Pinpoint the cell where the given text exists, returning its (X, Y) midpoint coordinate. 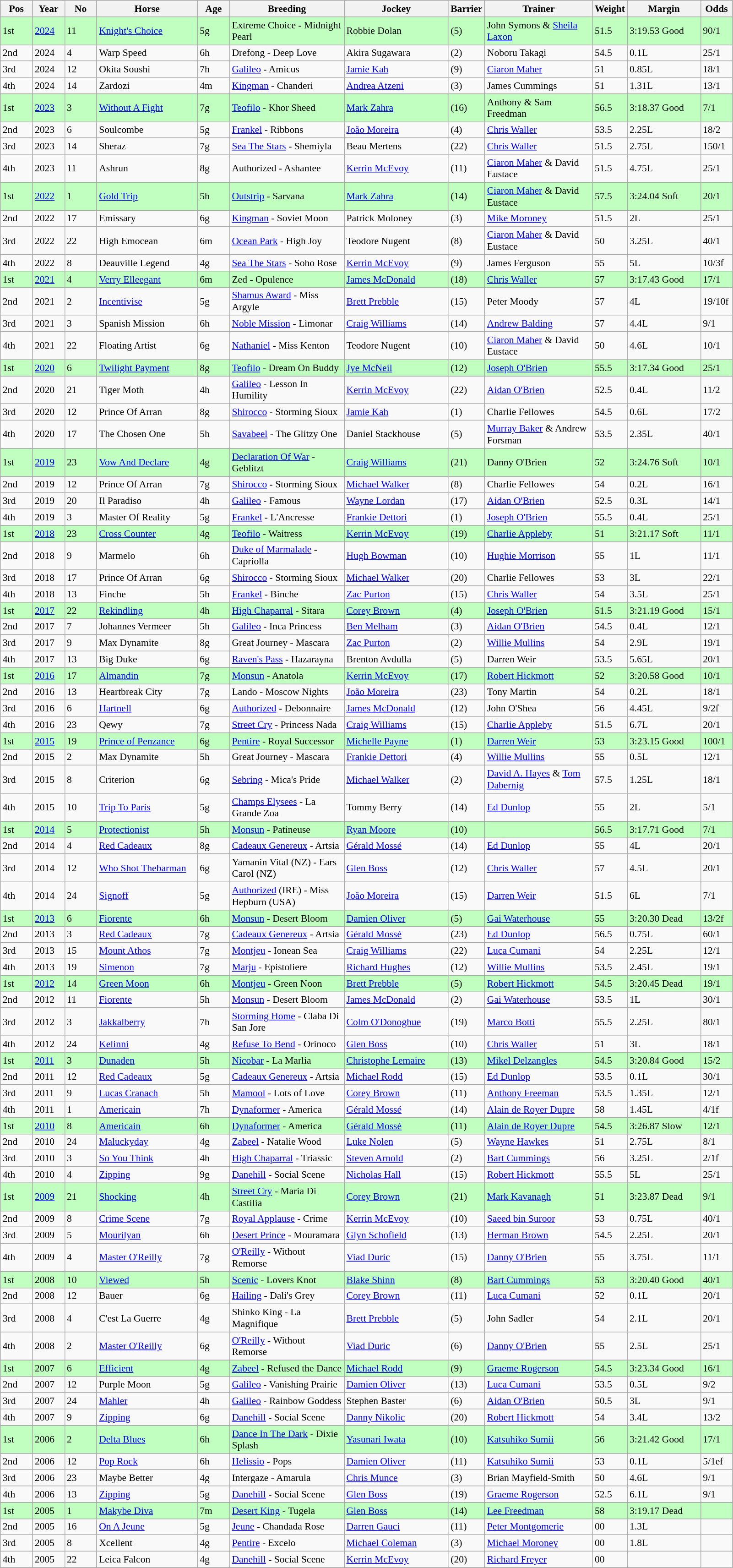
Weight (610, 9)
Without A Fight (147, 108)
Signoff (147, 896)
David A. Hayes & Tom Dabernig (538, 780)
Danny Nikolic (396, 1417)
Michelle Payne (396, 741)
Pentire - Royal Successor (287, 741)
4m (213, 86)
Master Of Reality (147, 517)
3:21.42 Good (664, 1439)
Margin (664, 9)
Tommy Berry (396, 807)
Spanish Mission (147, 324)
Year (49, 9)
Galileo - Vanishing Prairie (287, 1385)
Tiger Moth (147, 390)
Authorized - Debonnaire (287, 709)
13/2 (717, 1417)
6.1L (664, 1494)
Stephen Baster (396, 1401)
2/1f (717, 1158)
Helissio - Pops (287, 1462)
Shocking (147, 1196)
On A Jeune (147, 1527)
Mount Athos (147, 951)
Frankel - Binche (287, 594)
Johannes Vermeer (147, 627)
0.3L (664, 501)
3:24.04 Soft (664, 196)
Galileo - Famous (287, 501)
Maluckyday (147, 1142)
So You Think (147, 1158)
Tony Martin (538, 692)
4/1f (717, 1109)
6.7L (664, 725)
1.8L (664, 1543)
Desert King - Tugela (287, 1511)
3:17.34 Good (664, 368)
Zardozi (147, 86)
Lucas Cranach (147, 1093)
Anthony & Sam Freedman (538, 108)
1.45L (664, 1109)
Marmelo (147, 555)
Leica Falcon (147, 1560)
Refuse To Bend - Orinoco (287, 1044)
Teofilo - Waitress (287, 534)
Finche (147, 594)
Patrick Moloney (396, 219)
Kingman - Chanderi (287, 86)
Jye McNeil (396, 368)
James Ferguson (538, 263)
Sea The Stars - Shemiyla (287, 147)
Horse (147, 9)
Crime Scene (147, 1219)
Zabeel - Refused the Dance (287, 1368)
Akira Sugawara (396, 53)
Richard Hughes (396, 967)
Christophe Lemaire (396, 1060)
4.45L (664, 709)
2.45L (664, 967)
3:23.15 Good (664, 741)
Almandin (147, 676)
Brian Mayfield-Smith (538, 1478)
50.5 (610, 1401)
Barrier (467, 9)
5.65L (664, 660)
Twilight Payment (147, 368)
Richard Freyer (538, 1560)
Duke of Marmalade - Capriolla (287, 555)
20 (81, 501)
3.5L (664, 594)
9/2f (717, 709)
150/1 (717, 147)
Savabeel - The Glitzy One (287, 434)
Soulcombe (147, 130)
Desert Prince - Mouramara (287, 1235)
Nicholas Hall (396, 1175)
3:21.17 Soft (664, 534)
Frankel - Ribbons (287, 130)
80/1 (717, 1022)
17/2 (717, 412)
Authorized - Ashantee (287, 169)
Mike Moroney (538, 219)
60/1 (717, 934)
Andrea Atzeni (396, 86)
Glyn Schofield (396, 1235)
(16) (467, 108)
8/1 (717, 1142)
Gold Trip (147, 196)
4.5L (664, 869)
Mahler (147, 1401)
Emissary (147, 219)
Luke Nolen (396, 1142)
Yasunari Iwata (396, 1439)
Trip To Paris (147, 807)
Deauville Legend (147, 263)
Hartnell (147, 709)
Mamool - Lots of Love (287, 1093)
Andrew Balding (538, 324)
Jakkalberry (147, 1022)
High Chaparral - Triassic (287, 1158)
15/1 (717, 611)
Robbie Dolan (396, 31)
Galileo - Rainbow Goddess (287, 1401)
Green Moon (147, 983)
Breeding (287, 9)
C'est La Guerre (147, 1318)
3:17.43 Good (664, 279)
John O'Shea (538, 709)
Dance In The Dark - Dixie Splash (287, 1439)
22/1 (717, 578)
Street Cry - Princess Nada (287, 725)
Pentire - Excelo (287, 1543)
Noble Mission - Limonar (287, 324)
Lando - Moscow Nights (287, 692)
Kelinni (147, 1044)
5/1 (717, 807)
Michael Moroney (538, 1543)
Mikel Delzangles (538, 1060)
10/3f (717, 263)
Kingman - Soviet Moon (287, 219)
Verry Elleegant (147, 279)
13/2f (717, 918)
Makybe Diva (147, 1511)
Odds (717, 9)
Michael Coleman (396, 1543)
Peter Montgomerie (538, 1527)
Who Shot Thebarman (147, 869)
James Cummings (538, 86)
Ryan Moore (396, 830)
Viewed (147, 1280)
3:20.58 Good (664, 676)
9g (213, 1175)
Hailing - Dali's Grey (287, 1296)
Sea The Stars - Soho Rose (287, 263)
Il Paradiso (147, 501)
Galileo - Amicus (287, 70)
Delta Blues (147, 1439)
Lee Freedman (538, 1511)
1.35L (664, 1093)
Montjeu - Green Noon (287, 983)
1.3L (664, 1527)
Drefong - Deep Love (287, 53)
3:20.45 Dead (664, 983)
Zed - Opulence (287, 279)
9/2 (717, 1385)
Marju - Epistoliere (287, 967)
16 (81, 1527)
Saeed bin Suroor (538, 1219)
2.35L (664, 434)
Murray Baker & Andrew Forsman (538, 434)
3:18.37 Good (664, 108)
2.1L (664, 1318)
3:20.40 Good (664, 1280)
3:19.17 Dead (664, 1511)
0.6L (664, 412)
Okita Soushi (147, 70)
Intergaze - Amarula (287, 1478)
Jockey (396, 9)
3:20.30 Dead (664, 918)
Ashrun (147, 169)
No (81, 9)
3:21.19 Good (664, 611)
The Chosen One (147, 434)
2.9L (664, 643)
Champs Elysees - La Grande Zoa (287, 807)
Xcellent (147, 1543)
Rekindling (147, 611)
Age (213, 9)
Hugh Bowman (396, 555)
Chris Munce (396, 1478)
3:17.71 Good (664, 830)
11/2 (717, 390)
Wayne Hawkes (538, 1142)
Galileo - Lesson In Humility (287, 390)
Frankel - L'Ancresse (287, 517)
13/1 (717, 86)
Qewy (147, 725)
15 (81, 951)
Declaration Of War - Geblitzt (287, 463)
Floating Artist (147, 345)
Extreme Choice - Midnight Pearl (287, 31)
14/1 (717, 501)
3.4L (664, 1417)
19/10f (717, 301)
Sheraz (147, 147)
2.5L (664, 1346)
Hughie Morrison (538, 555)
3:26.87 Slow (664, 1126)
Brenton Avdulla (396, 660)
Galileo - Inca Princess (287, 627)
Ciaron Maher (538, 70)
3:23.87 Dead (664, 1196)
Nathaniel - Miss Kenton (287, 345)
Heartbreak City (147, 692)
Purple Moon (147, 1385)
Pop Rock (147, 1462)
Montjeu - Ionean Sea (287, 951)
Yamanin Vital (NZ) - Ears Carol (NZ) (287, 869)
Dunaden (147, 1060)
Shinko King - La Magnifique (287, 1318)
Vow And Declare (147, 463)
Cross Counter (147, 534)
(18) (467, 279)
0.85L (664, 70)
7m (213, 1511)
Monsun - Patineuse (287, 830)
Outstrip - Sarvana (287, 196)
Knight's Choice (147, 31)
3:24.76 Soft (664, 463)
Scenic - Lovers Knot (287, 1280)
Trainer (538, 9)
Protectionist (147, 830)
1.25L (664, 780)
3.75L (664, 1258)
Herman Brown (538, 1235)
90/1 (717, 31)
Mourilyan (147, 1235)
Royal Applause - Crime (287, 1219)
Beau Mertens (396, 147)
7 (81, 627)
Ocean Park - High Joy (287, 241)
4.75L (664, 169)
Nicobar - La Marlia (287, 1060)
Bauer (147, 1296)
3:23.34 Good (664, 1368)
1.31L (664, 86)
Darren Gauci (396, 1527)
Authorized (IRE) - Miss Hepburn (USA) (287, 896)
6L (664, 896)
3:20.84 Good (664, 1060)
Peter Moody (538, 301)
Maybe Better (147, 1478)
Storming Home - Claba Di San Jore (287, 1022)
Big Duke (147, 660)
Pos (16, 9)
Anthony Freeman (538, 1093)
Daniel Stackhouse (396, 434)
Efficient (147, 1368)
Teofilo - Dream On Buddy (287, 368)
High Chaparral - Sitara (287, 611)
Blake Shinn (396, 1280)
Marco Botti (538, 1022)
Street Cry - Maria Di Castilia (287, 1196)
Colm O'Donoghue (396, 1022)
John Symons & Sheila Laxon (538, 31)
Sebring - Mica's Pride (287, 780)
Incentivise (147, 301)
Prince of Penzance (147, 741)
4.4L (664, 324)
Simenon (147, 967)
Steven Arnold (396, 1158)
Criterion (147, 780)
5/1ef (717, 1462)
Warp Speed (147, 53)
Teofilo - Khor Sheed (287, 108)
Noboru Takagi (538, 53)
Jeune - Chandada Rose (287, 1527)
High Emocean (147, 241)
John Sadler (538, 1318)
18/2 (717, 130)
100/1 (717, 741)
15/2 (717, 1060)
3:19.53 Good (664, 31)
Wayne Lordan (396, 501)
Zabeel - Natalie Wood (287, 1142)
Raven's Pass - Hazarayna (287, 660)
Shamus Award - Miss Argyle (287, 301)
Monsun - Anatola (287, 676)
Ben Melham (396, 627)
Mark Kavanagh (538, 1196)
